Return [X, Y] of the center of cell containing provided text 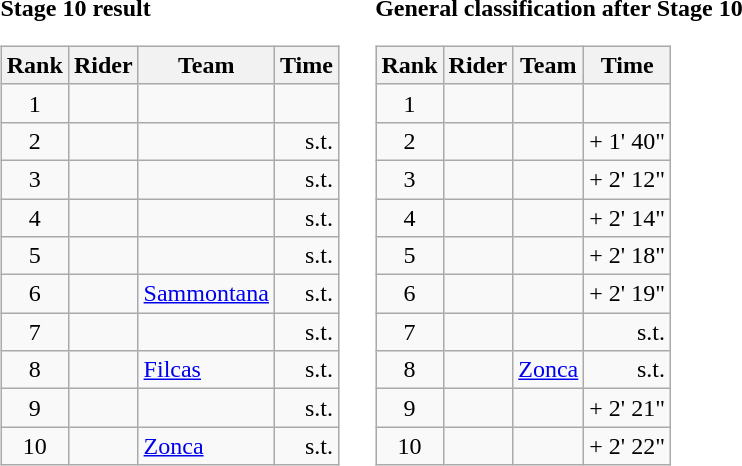
+ 1' 40" [628, 141]
+ 2' 14" [628, 217]
+ 2' 19" [628, 294]
+ 2' 18" [628, 256]
Sammontana [206, 294]
Filcas [206, 370]
+ 2' 22" [628, 446]
+ 2' 21" [628, 408]
+ 2' 12" [628, 179]
